Provide the [X, Y] coordinate of the cell's center where the given text is located.  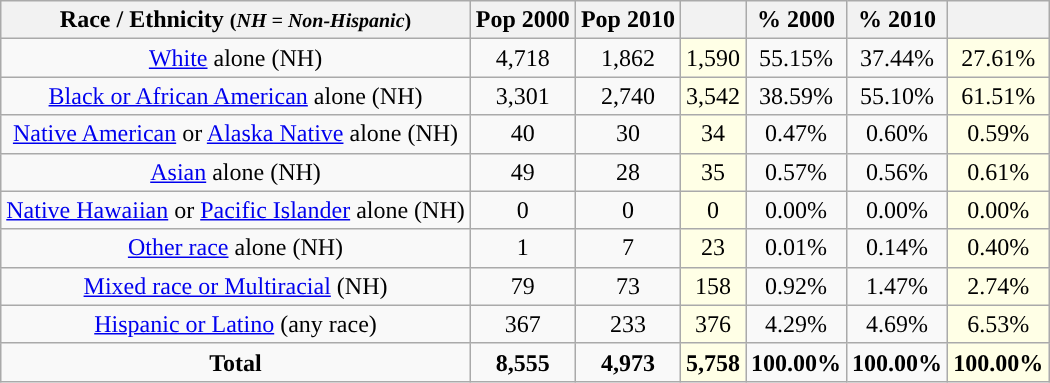
1,862 [628, 58]
Total [236, 362]
4,973 [628, 362]
1.47% [898, 286]
55.15% [796, 58]
2.74% [998, 286]
4.69% [898, 324]
5,758 [712, 362]
73 [628, 286]
4.29% [796, 324]
0.14% [898, 248]
3,301 [522, 96]
Asian alone (NH) [236, 172]
367 [522, 324]
Pop 2000 [522, 20]
7 [628, 248]
0.57% [796, 172]
79 [522, 286]
Mixed race or Multiracial (NH) [236, 286]
Other race alone (NH) [236, 248]
0.61% [998, 172]
2,740 [628, 96]
Pop 2010 [628, 20]
233 [628, 324]
6.53% [998, 324]
White alone (NH) [236, 58]
49 [522, 172]
8,555 [522, 362]
34 [712, 134]
55.10% [898, 96]
0.56% [898, 172]
0.92% [796, 286]
28 [628, 172]
1 [522, 248]
0.59% [998, 134]
0.47% [796, 134]
27.61% [998, 58]
23 [712, 248]
Race / Ethnicity (NH = Non-Hispanic) [236, 20]
61.51% [998, 96]
37.44% [898, 58]
Native Hawaiian or Pacific Islander alone (NH) [236, 210]
0.60% [898, 134]
1,590 [712, 58]
Black or African American alone (NH) [236, 96]
0.01% [796, 248]
30 [628, 134]
35 [712, 172]
4,718 [522, 58]
3,542 [712, 96]
% 2000 [796, 20]
158 [712, 286]
38.59% [796, 96]
40 [522, 134]
0.40% [998, 248]
Native American or Alaska Native alone (NH) [236, 134]
Hispanic or Latino (any race) [236, 324]
376 [712, 324]
% 2010 [898, 20]
